Output the [X, Y] coordinate of the center of the cell containing the given text.  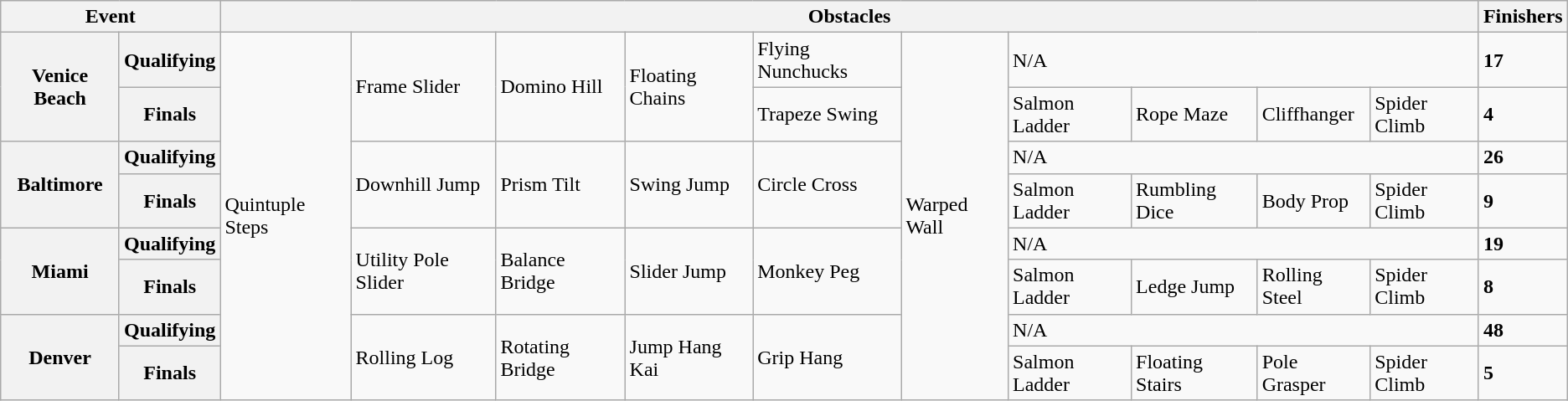
Body Prop [1313, 201]
9 [1523, 201]
Rolling Steel [1313, 286]
Event [111, 17]
Balance Bridge [560, 271]
Flying Nunchucks [828, 60]
Slider Jump [689, 271]
Obstacles [849, 17]
Ledge Jump [1194, 286]
Floating Chains [689, 87]
Warped Wall [955, 217]
Finishers [1523, 17]
4 [1523, 114]
Circle Cross [828, 184]
Downhill Jump [424, 184]
Miami [60, 271]
Baltimore [60, 184]
Prism Tilt [560, 184]
Rotating Bridge [560, 357]
Trapeze Swing [828, 114]
Swing Jump [689, 184]
5 [1523, 373]
Rumbling Dice [1194, 201]
Jump Hang Kai [689, 357]
Floating Stairs [1194, 373]
8 [1523, 286]
19 [1523, 244]
26 [1523, 157]
Utility Pole Slider [424, 271]
Quintuple Steps [286, 217]
Frame Slider [424, 87]
Rope Maze [1194, 114]
Cliffhanger [1313, 114]
Venice Beach [60, 87]
17 [1523, 60]
Pole Grasper [1313, 373]
Monkey Peg [828, 271]
Grip Hang [828, 357]
Rolling Log [424, 357]
48 [1523, 330]
Domino Hill [560, 87]
Denver [60, 357]
